Capture the cell that displays the provided text and extract its (x, y) central coordinate. 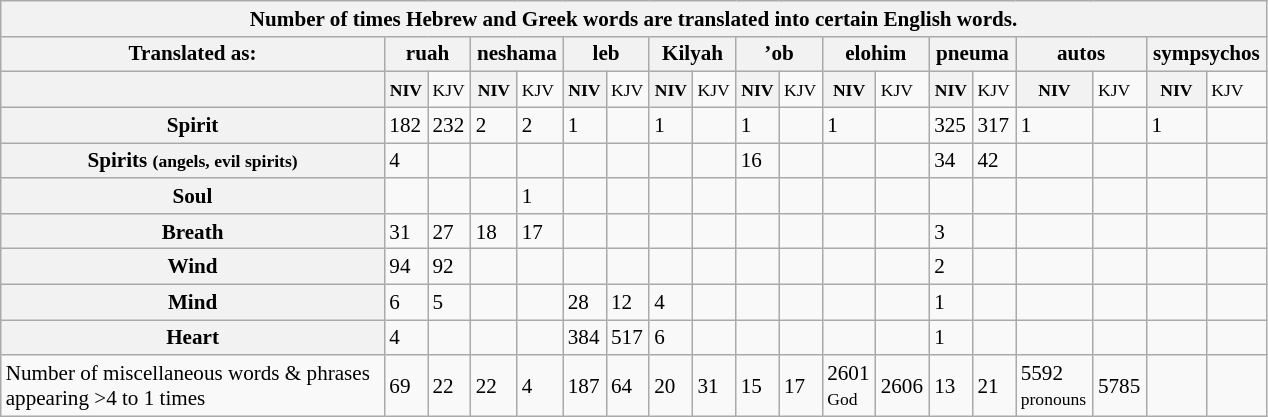
27 (450, 230)
182 (406, 124)
2606 (902, 386)
ruah (427, 54)
Spirit (193, 124)
5785 (1120, 386)
Soul (193, 196)
leb (606, 54)
sympsychos (1206, 54)
autos (1082, 54)
34 (950, 160)
Spirits (angels, evil spirits) (193, 160)
Mind (193, 302)
neshama (517, 54)
18 (494, 230)
2601God (848, 386)
21 (994, 386)
42 (994, 160)
15 (758, 386)
517 (628, 338)
317 (994, 124)
69 (406, 386)
13 (950, 386)
325 (950, 124)
’ob (779, 54)
28 (584, 302)
Number of miscellaneous words & phrasesappearing >4 to 1 times (193, 386)
94 (406, 266)
16 (758, 160)
Heart (193, 338)
92 (450, 266)
5 (450, 302)
64 (628, 386)
Wind (193, 266)
232 (450, 124)
20 (670, 386)
Number of times Hebrew and Greek words are translated into certain English words. (634, 18)
elohim (876, 54)
5592pronouns (1054, 386)
187 (584, 386)
12 (628, 302)
Translated as: (193, 54)
3 (950, 230)
384 (584, 338)
pneuma (972, 54)
Breath (193, 230)
Kilyah (692, 54)
